Return the [x, y] coordinate for the center point of the cell that contains the specified text.  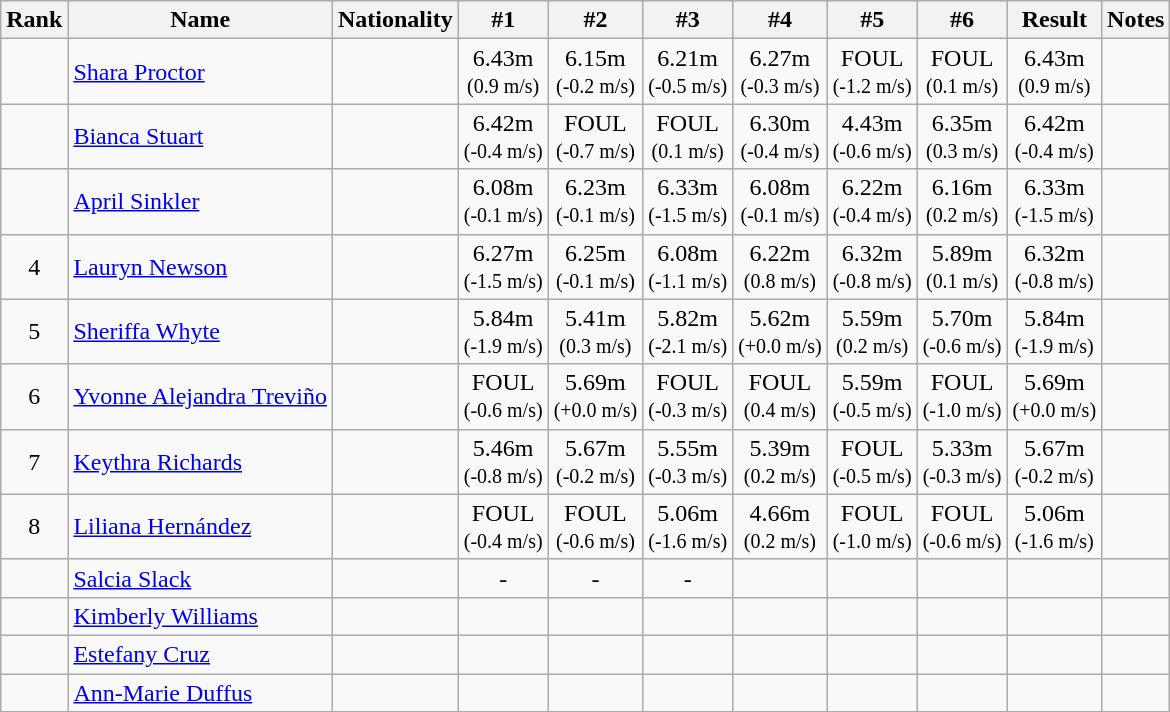
Liliana Hernández [200, 526]
Lauryn Newson [200, 266]
Notes [1136, 20]
5.41m (0.3 m/s) [596, 332]
Estefany Cruz [200, 654]
6.43m(0.9 m/s) [1054, 72]
4 [34, 266]
6.08m (-1.1 m/s) [688, 266]
5.62m (+0.0 m/s) [780, 332]
5.69m(+0.0 m/s) [1054, 396]
FOUL (-1.2 m/s) [872, 72]
FOUL (0.4 m/s) [780, 396]
Sheriffa Whyte [200, 332]
6.35m (0.3 m/s) [962, 136]
5.84m(-1.9 m/s) [1054, 332]
5 [34, 332]
FOUL (-0.5 m/s) [872, 462]
5.70m (-0.6 m/s) [962, 332]
6.21m (-0.5 m/s) [688, 72]
#6 [962, 20]
5.82m (-2.1 m/s) [688, 332]
#5 [872, 20]
FOUL (-0.3 m/s) [688, 396]
5.55m (-0.3 m/s) [688, 462]
6.32m (-0.8 m/s) [872, 266]
Salcia Slack [200, 578]
5.59m (0.2 m/s) [872, 332]
6.42m(-0.4 m/s) [1054, 136]
6.27m (-0.3 m/s) [780, 72]
FOUL (-0.4 m/s) [503, 526]
4.43m (-0.6 m/s) [872, 136]
#2 [596, 20]
6.33m (-1.5 m/s) [688, 202]
6.43m (0.9 m/s) [503, 72]
6.42m (-0.4 m/s) [503, 136]
6.33m(-1.5 m/s) [1054, 202]
6.22m (-0.4 m/s) [872, 202]
6.15m (-0.2 m/s) [596, 72]
Result [1054, 20]
5.46m (-0.8 m/s) [503, 462]
Keythra Richards [200, 462]
Ann-Marie Duffus [200, 693]
6.32m(-0.8 m/s) [1054, 266]
#4 [780, 20]
6.23m (-0.1 m/s) [596, 202]
5.06m (-1.6 m/s) [688, 526]
7 [34, 462]
Rank [34, 20]
5.69m (+0.0 m/s) [596, 396]
6.22m (0.8 m/s) [780, 266]
Nationality [395, 20]
5.89m (0.1 m/s) [962, 266]
6 [34, 396]
5.39m (0.2 m/s) [780, 462]
5.67m(-0.2 m/s) [1054, 462]
#3 [688, 20]
#1 [503, 20]
Bianca Stuart [200, 136]
Shara Proctor [200, 72]
April Sinkler [200, 202]
5.67m (-0.2 m/s) [596, 462]
5.06m(-1.6 m/s) [1054, 526]
Name [200, 20]
5.33m (-0.3 m/s) [962, 462]
6.16m (0.2 m/s) [962, 202]
6.25m (-0.1 m/s) [596, 266]
5.59m (-0.5 m/s) [872, 396]
5.84m (-1.9 m/s) [503, 332]
4.66m (0.2 m/s) [780, 526]
FOUL (-0.7 m/s) [596, 136]
6.27m (-1.5 m/s) [503, 266]
Yvonne Alejandra Treviño [200, 396]
Kimberly Williams [200, 616]
8 [34, 526]
6.30m (-0.4 m/s) [780, 136]
